Output the (x, y) coordinate of the center of the cell containing the given text.  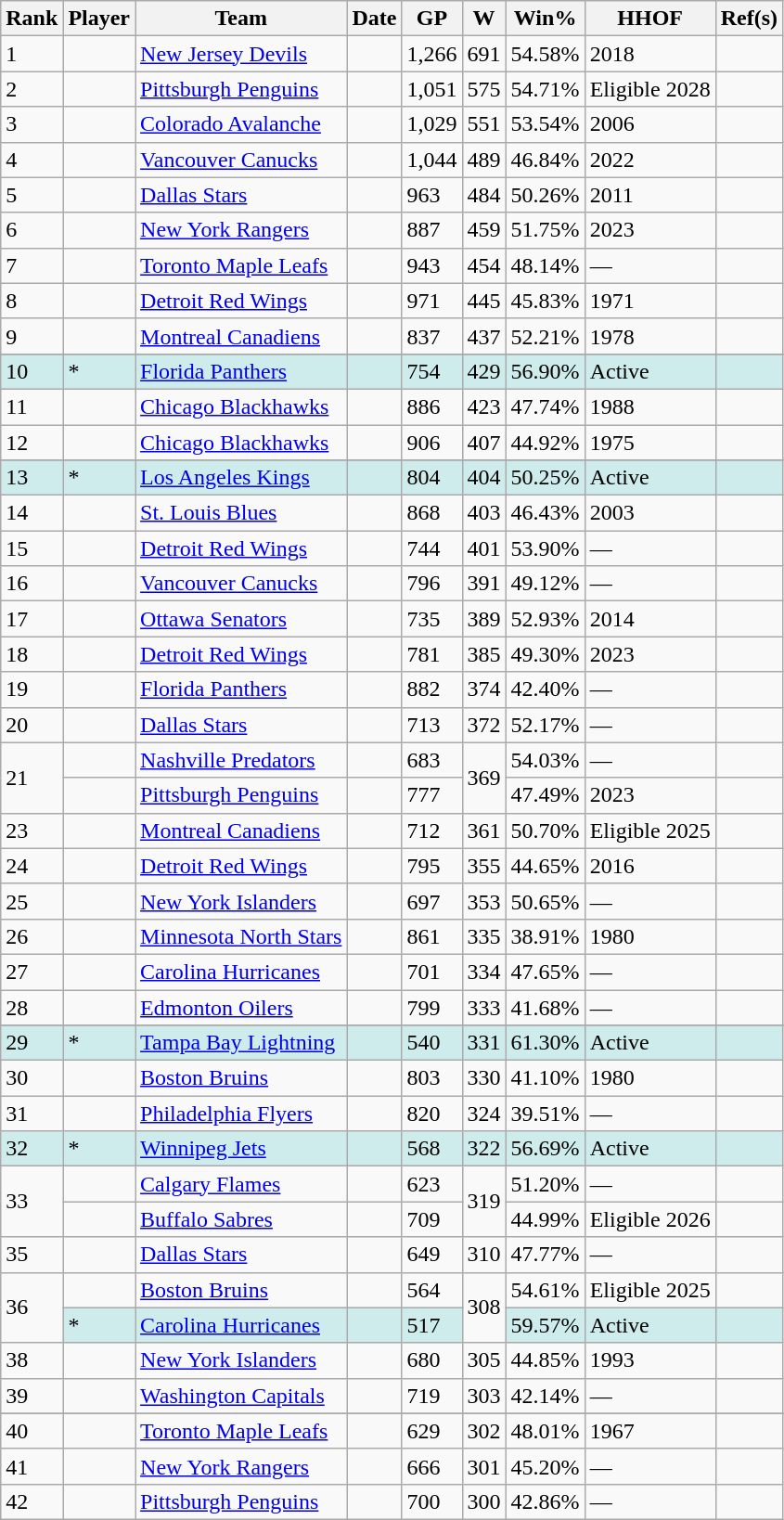
4 (32, 160)
11 (32, 406)
355 (484, 866)
Rank (32, 19)
489 (484, 160)
385 (484, 654)
47.65% (546, 972)
540 (432, 1043)
28 (32, 1007)
887 (432, 230)
700 (432, 1501)
46.43% (546, 513)
389 (484, 619)
13 (32, 478)
683 (432, 760)
796 (432, 584)
943 (432, 265)
61.30% (546, 1043)
Winnipeg Jets (241, 1149)
1971 (649, 301)
Nashville Predators (241, 760)
331 (484, 1043)
300 (484, 1501)
Tampa Bay Lightning (241, 1043)
971 (432, 301)
51.75% (546, 230)
517 (432, 1325)
680 (432, 1360)
Buffalo Sabres (241, 1219)
459 (484, 230)
333 (484, 1007)
56.69% (546, 1149)
5 (32, 195)
7 (32, 265)
56.90% (546, 371)
2018 (649, 54)
372 (484, 725)
754 (432, 371)
21 (32, 778)
2022 (649, 160)
Date (375, 19)
25 (32, 901)
49.12% (546, 584)
303 (484, 1396)
868 (432, 513)
353 (484, 901)
369 (484, 778)
804 (432, 478)
41 (32, 1466)
1978 (649, 336)
697 (432, 901)
568 (432, 1149)
36 (32, 1307)
Colorado Avalanche (241, 124)
Win% (546, 19)
54.61% (546, 1290)
48.01% (546, 1431)
38 (32, 1360)
42.14% (546, 1396)
407 (484, 443)
52.93% (546, 619)
2 (32, 89)
308 (484, 1307)
330 (484, 1078)
305 (484, 1360)
401 (484, 548)
50.65% (546, 901)
53.90% (546, 548)
59.57% (546, 1325)
27 (32, 972)
1 (32, 54)
886 (432, 406)
335 (484, 936)
44.85% (546, 1360)
709 (432, 1219)
20 (32, 725)
837 (432, 336)
551 (484, 124)
319 (484, 1202)
649 (432, 1255)
42 (32, 1501)
HHOF (649, 19)
54.71% (546, 89)
1967 (649, 1431)
St. Louis Blues (241, 513)
3 (32, 124)
W (484, 19)
735 (432, 619)
322 (484, 1149)
429 (484, 371)
29 (32, 1043)
310 (484, 1255)
713 (432, 725)
334 (484, 972)
15 (32, 548)
963 (432, 195)
47.74% (546, 406)
39.51% (546, 1114)
10 (32, 371)
48.14% (546, 265)
2006 (649, 124)
Ref(s) (749, 19)
52.21% (546, 336)
666 (432, 1466)
623 (432, 1184)
361 (484, 831)
50.70% (546, 831)
44.65% (546, 866)
12 (32, 443)
781 (432, 654)
403 (484, 513)
391 (484, 584)
23 (32, 831)
18 (32, 654)
Philadelphia Flyers (241, 1114)
2003 (649, 513)
6 (32, 230)
Team (241, 19)
45.83% (546, 301)
820 (432, 1114)
744 (432, 548)
53.54% (546, 124)
712 (432, 831)
Calgary Flames (241, 1184)
906 (432, 443)
42.40% (546, 689)
44.99% (546, 1219)
799 (432, 1007)
32 (32, 1149)
454 (484, 265)
803 (432, 1078)
374 (484, 689)
19 (32, 689)
Edmonton Oilers (241, 1007)
Eligible 2026 (649, 1219)
44.92% (546, 443)
777 (432, 795)
564 (432, 1290)
35 (32, 1255)
47.49% (546, 795)
404 (484, 478)
1,051 (432, 89)
17 (32, 619)
33 (32, 1202)
52.17% (546, 725)
24 (32, 866)
2011 (649, 195)
691 (484, 54)
1,029 (432, 124)
42.86% (546, 1501)
445 (484, 301)
45.20% (546, 1466)
861 (432, 936)
49.30% (546, 654)
575 (484, 89)
50.25% (546, 478)
Player (99, 19)
324 (484, 1114)
302 (484, 1431)
31 (32, 1114)
Los Angeles Kings (241, 478)
Washington Capitals (241, 1396)
484 (484, 195)
47.77% (546, 1255)
8 (32, 301)
1,266 (432, 54)
14 (32, 513)
16 (32, 584)
1988 (649, 406)
40 (32, 1431)
719 (432, 1396)
38.91% (546, 936)
701 (432, 972)
423 (484, 406)
9 (32, 336)
2016 (649, 866)
26 (32, 936)
41.10% (546, 1078)
51.20% (546, 1184)
Eligible 2028 (649, 89)
50.26% (546, 195)
Ottawa Senators (241, 619)
39 (32, 1396)
629 (432, 1431)
437 (484, 336)
GP (432, 19)
1993 (649, 1360)
30 (32, 1078)
301 (484, 1466)
1975 (649, 443)
New Jersey Devils (241, 54)
46.84% (546, 160)
Minnesota North Stars (241, 936)
54.58% (546, 54)
882 (432, 689)
1,044 (432, 160)
795 (432, 866)
41.68% (546, 1007)
2014 (649, 619)
54.03% (546, 760)
